Locate the cell with the specified text and output its [X, Y] center coordinate. 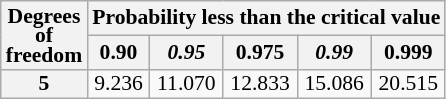
0.95 [186, 52]
0.975 [260, 52]
Degrees offreedom [44, 35]
0.90 [118, 52]
Probability less than the critical value [266, 18]
0.99 [334, 52]
0.999 [408, 52]
